Return the (X, Y) coordinate for the center point of the cell that contains the specified text.  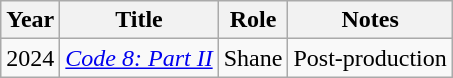
Role (253, 20)
Code 8: Part II (139, 58)
Notes (370, 20)
Shane (253, 58)
Post-production (370, 58)
Title (139, 20)
2024 (30, 58)
Year (30, 20)
